Identify which cell holds the provided text, then report its [x, y] central coordinate. 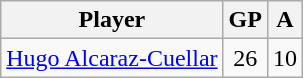
Hugo Alcaraz-Cuellar [112, 58]
26 [245, 58]
10 [284, 58]
A [284, 20]
Player [112, 20]
GP [245, 20]
